For the text-containing cell, return its midpoint in [X, Y] coordinate format. 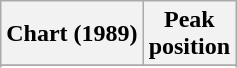
Chart (1989) [72, 34]
Peakposition [189, 34]
